Return the (x, y) coordinate for the center point of the cell that contains the specified text.  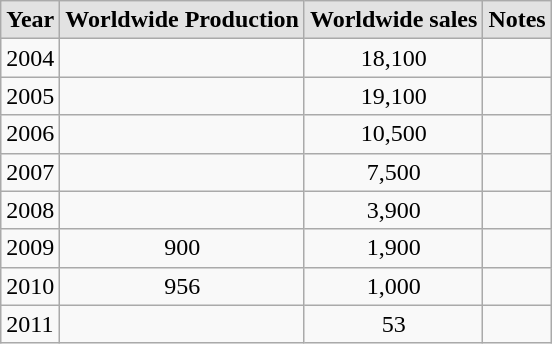
2010 (30, 286)
Notes (517, 20)
10,500 (393, 134)
7,500 (393, 172)
2009 (30, 248)
956 (182, 286)
900 (182, 248)
2004 (30, 58)
1,900 (393, 248)
Year (30, 20)
3,900 (393, 210)
Worldwide sales (393, 20)
2011 (30, 324)
2008 (30, 210)
2007 (30, 172)
18,100 (393, 58)
2005 (30, 96)
Worldwide Production (182, 20)
1,000 (393, 286)
19,100 (393, 96)
2006 (30, 134)
53 (393, 324)
